Output the [x, y] coordinate of the center of the cell containing the given text.  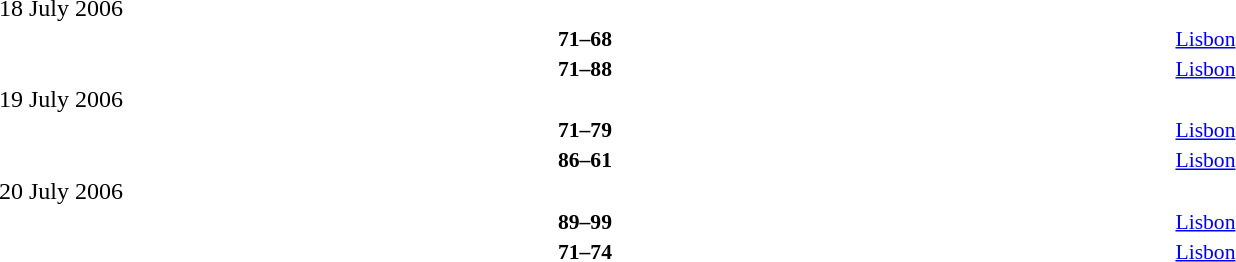
71–68 [584, 38]
89–99 [584, 222]
71–88 [584, 68]
86–61 [584, 160]
71–79 [584, 130]
